Detect which cell encompasses the target text, then output its (X, Y) center coordinate. 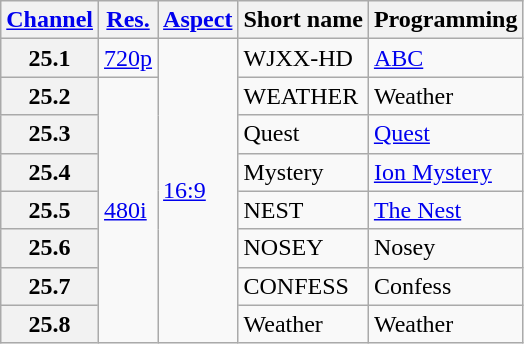
25.8 (50, 324)
25.4 (50, 172)
480i (128, 210)
16:9 (198, 191)
Nosey (446, 248)
25.3 (50, 134)
NEST (303, 210)
25.6 (50, 248)
Ion Mystery (446, 172)
WEATHER (303, 96)
The Nest (446, 210)
Channel (50, 20)
Programming (446, 20)
Mystery (303, 172)
25.7 (50, 286)
720p (128, 58)
Res. (128, 20)
ABC (446, 58)
CONFESS (303, 286)
Short name (303, 20)
NOSEY (303, 248)
Confess (446, 286)
Aspect (198, 20)
WJXX-HD (303, 58)
25.2 (50, 96)
25.1 (50, 58)
25.5 (50, 210)
